Capture the cell that displays the provided text and extract its [x, y] central coordinate. 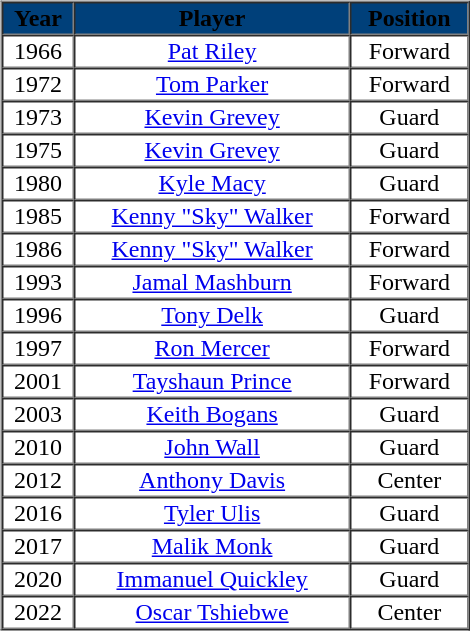
Keith Bogans [212, 414]
Position [409, 18]
Tayshaun Prince [212, 382]
2022 [38, 612]
Player [212, 18]
Tyler Ulis [212, 514]
Oscar Tshiebwe [212, 612]
2010 [38, 448]
1966 [38, 52]
Ron Mercer [212, 348]
2012 [38, 480]
1973 [38, 118]
Immanuel Quickley [212, 580]
John Wall [212, 448]
1997 [38, 348]
Anthony Davis [212, 480]
2001 [38, 382]
2003 [38, 414]
1972 [38, 84]
1993 [38, 282]
1980 [38, 184]
Year [38, 18]
Malik Monk [212, 546]
2017 [38, 546]
Tom Parker [212, 84]
Kyle Macy [212, 184]
Jamal Mashburn [212, 282]
1985 [38, 216]
1996 [38, 316]
Pat Riley [212, 52]
2016 [38, 514]
1975 [38, 150]
Tony Delk [212, 316]
2020 [38, 580]
1986 [38, 250]
